Locate the cell with the specified text and output its [X, Y] center coordinate. 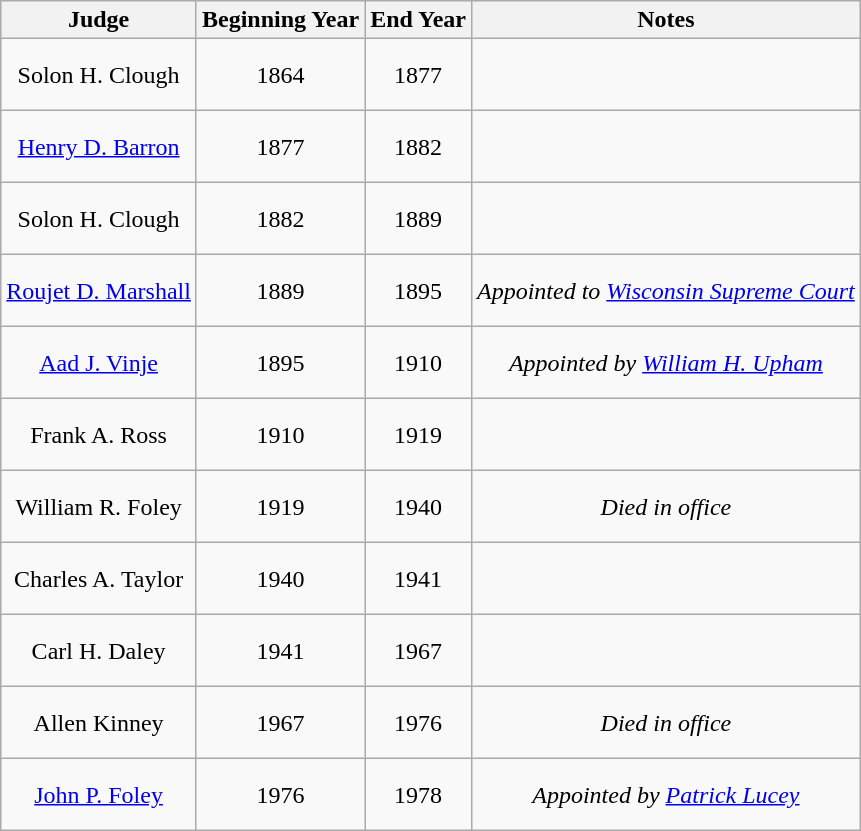
William R. Foley [99, 507]
Appointed by William H. Upham [666, 363]
John P. Foley [99, 795]
Judge [99, 20]
Henry D. Barron [99, 147]
Appointed by Patrick Lucey [666, 795]
Frank A. Ross [99, 435]
1864 [280, 75]
Beginning Year [280, 20]
Appointed to Wisconsin Supreme Court [666, 291]
Allen Kinney [99, 723]
Roujet D. Marshall [99, 291]
Charles A. Taylor [99, 579]
End Year [418, 20]
Aad J. Vinje [99, 363]
1978 [418, 795]
Notes [666, 20]
Carl H. Daley [99, 651]
